Capture the cell that displays the provided text and extract its [x, y] central coordinate. 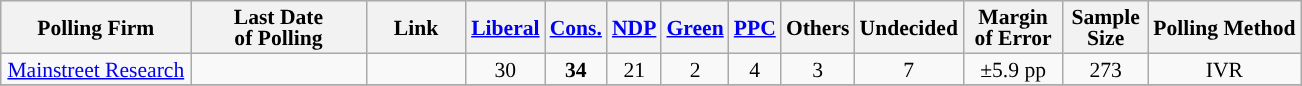
273 [1106, 68]
Marginof Error [1013, 27]
2 [694, 68]
3 [818, 68]
Undecided [909, 27]
Mainstreet Research [96, 68]
Liberal [505, 27]
4 [755, 68]
Green [694, 27]
30 [505, 68]
7 [909, 68]
34 [576, 68]
Polling Method [1224, 27]
Cons. [576, 27]
PPC [755, 27]
Link [416, 27]
Last Dateof Polling [278, 27]
±5.9 pp [1013, 68]
IVR [1224, 68]
Others [818, 27]
21 [634, 68]
SampleSize [1106, 27]
Polling Firm [96, 27]
NDP [634, 27]
